Find where the given text appears and provide that cell's center as (X, Y) coordinate. 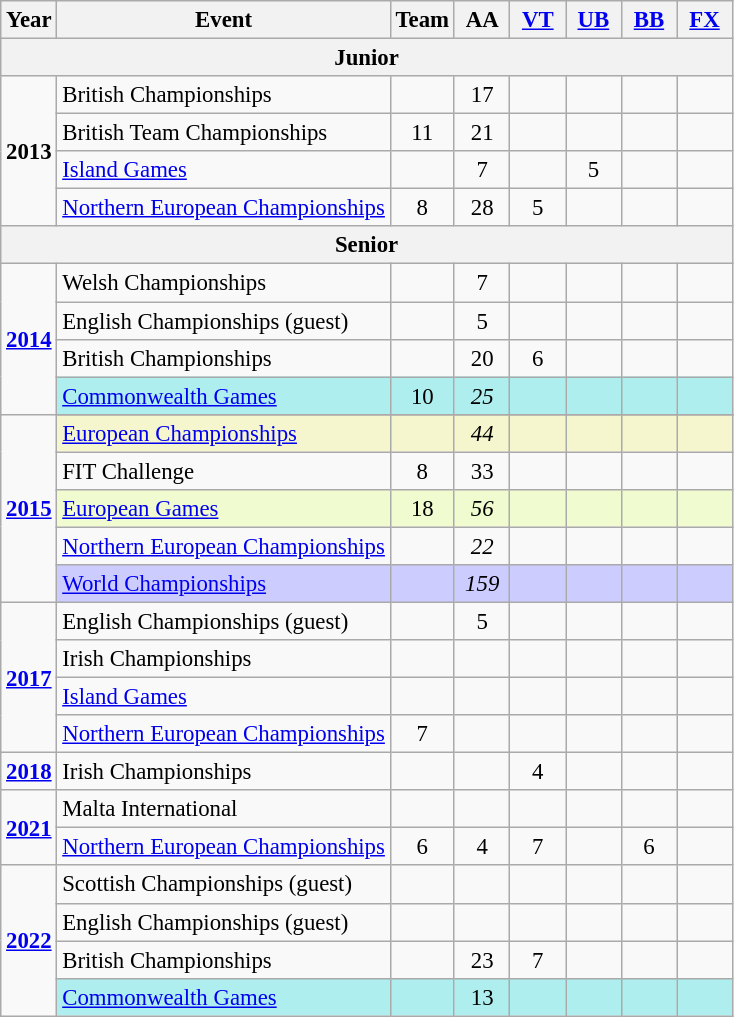
56 (482, 509)
AA (482, 20)
Scottish Championships (guest) (224, 885)
VT (538, 20)
2013 (29, 151)
20 (482, 358)
Event (224, 20)
2021 (29, 828)
Malta International (224, 809)
44 (482, 433)
23 (482, 960)
25 (482, 396)
2015 (29, 508)
13 (482, 997)
159 (482, 584)
Welsh Championships (224, 283)
28 (482, 208)
Junior (367, 58)
European Championships (224, 433)
11 (422, 133)
World Championships (224, 584)
FIT Challenge (224, 471)
BB (649, 20)
2018 (29, 772)
FX (705, 20)
British Team Championships (224, 133)
22 (482, 546)
18 (422, 509)
2017 (29, 677)
10 (422, 396)
17 (482, 95)
2014 (29, 339)
European Games (224, 509)
33 (482, 471)
Senior (367, 245)
21 (482, 133)
UB (594, 20)
Team (422, 20)
2022 (29, 941)
Year (29, 20)
